Output the (x, y) coordinate of the center of the cell containing the given text.  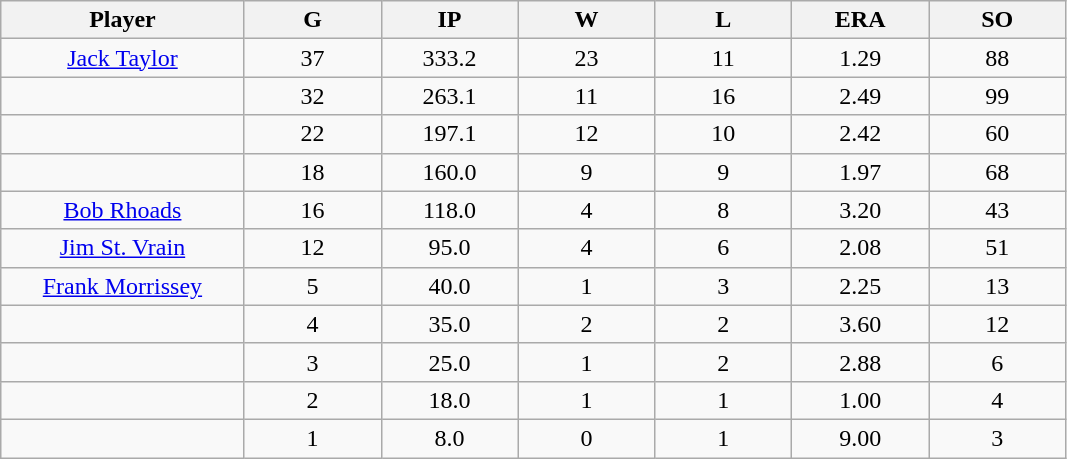
2.25 (860, 286)
2.08 (860, 248)
197.1 (450, 134)
333.2 (450, 58)
25.0 (450, 362)
68 (998, 172)
9.00 (860, 438)
L (724, 20)
2.42 (860, 134)
Bob Rhoads (122, 210)
23 (586, 58)
3.20 (860, 210)
51 (998, 248)
88 (998, 58)
40.0 (450, 286)
22 (312, 134)
SO (998, 20)
8.0 (450, 438)
43 (998, 210)
Frank Morrissey (122, 286)
1.97 (860, 172)
1.00 (860, 400)
18.0 (450, 400)
95.0 (450, 248)
8 (724, 210)
Player (122, 20)
ERA (860, 20)
10 (724, 134)
32 (312, 96)
99 (998, 96)
Jim St. Vrain (122, 248)
G (312, 20)
2.88 (860, 362)
W (586, 20)
1.29 (860, 58)
118.0 (450, 210)
18 (312, 172)
5 (312, 286)
3.60 (860, 324)
IP (450, 20)
0 (586, 438)
263.1 (450, 96)
Jack Taylor (122, 58)
13 (998, 286)
2.49 (860, 96)
160.0 (450, 172)
35.0 (450, 324)
60 (998, 134)
37 (312, 58)
